Provide the (X, Y) coordinate of the cell's center where the given text is located.  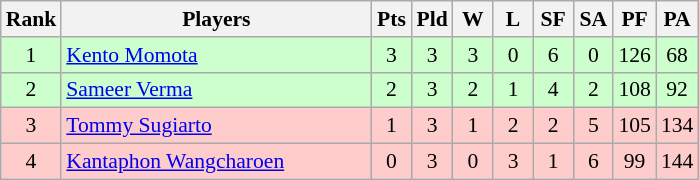
126 (634, 55)
99 (634, 162)
Kento Momota (216, 55)
L (513, 19)
Tommy Sugiarto (216, 126)
SA (593, 19)
W (473, 19)
105 (634, 126)
Rank (32, 19)
Pld (432, 19)
68 (678, 55)
Pts (391, 19)
Kantaphon Wangcharoen (216, 162)
PF (634, 19)
SF (553, 19)
Sameer Verma (216, 90)
PA (678, 19)
92 (678, 90)
Players (216, 19)
5 (593, 126)
134 (678, 126)
108 (634, 90)
144 (678, 162)
